Capture the cell that displays the provided text and extract its [x, y] central coordinate. 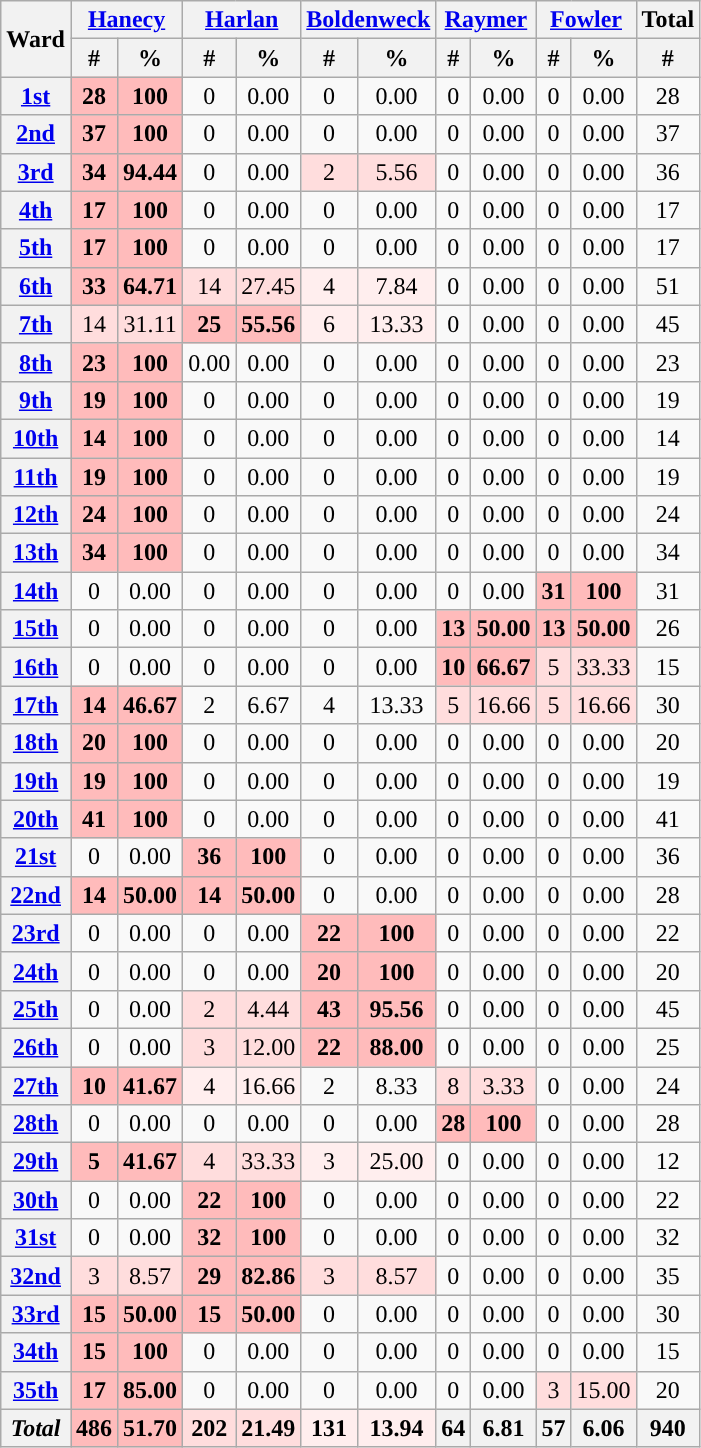
94.44 [150, 172]
43 [330, 1009]
5.56 [396, 172]
12.00 [268, 1047]
57 [554, 1428]
14th [36, 591]
29 [210, 1276]
Hanecy [126, 20]
7th [36, 324]
46.67 [150, 705]
131 [330, 1428]
11th [36, 477]
5th [36, 248]
9th [36, 400]
3rd [36, 172]
22nd [36, 895]
Harlan [242, 20]
6.06 [604, 1428]
33 [94, 286]
8th [36, 362]
55.56 [268, 324]
13th [36, 553]
64 [454, 1428]
88.00 [396, 1047]
17th [36, 705]
21.49 [268, 1428]
202 [210, 1428]
21st [36, 857]
28th [36, 1124]
27th [36, 1085]
Ward [36, 39]
15th [36, 629]
10th [36, 438]
31st [36, 1238]
12 [668, 1162]
6.81 [504, 1428]
25.00 [396, 1162]
51.70 [150, 1428]
1st [36, 96]
Fowler [586, 20]
26 [668, 629]
82.86 [268, 1276]
486 [94, 1428]
19th [36, 781]
35th [36, 1390]
16th [36, 667]
33rd [36, 1314]
15.00 [604, 1390]
20th [36, 819]
6.67 [268, 705]
30th [36, 1200]
8 [454, 1085]
12th [36, 515]
6th [36, 286]
13.94 [396, 1428]
24th [36, 971]
7.84 [396, 286]
Raymer [486, 20]
85.00 [150, 1390]
6 [330, 324]
18th [36, 743]
51 [668, 286]
2nd [36, 134]
27.45 [268, 286]
4th [36, 210]
35 [668, 1276]
64.71 [150, 286]
66.67 [504, 667]
29th [36, 1162]
4.44 [268, 1009]
34th [36, 1352]
26th [36, 1047]
25th [36, 1009]
23rd [36, 933]
8.33 [396, 1085]
940 [668, 1428]
32nd [36, 1276]
Boldenweck [368, 20]
31.11 [150, 324]
95.56 [396, 1009]
3.33 [504, 1085]
